Locate the cell with the specified text and output its (x, y) center coordinate. 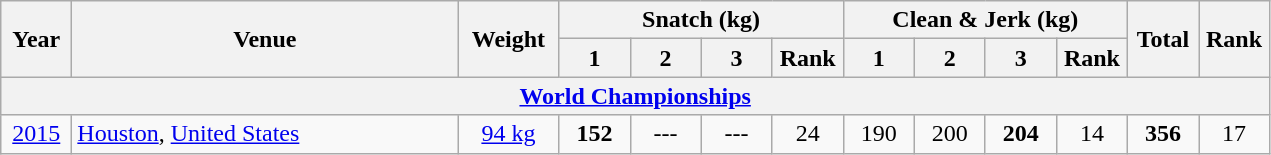
204 (1020, 134)
World Championships (636, 96)
24 (808, 134)
Venue (265, 39)
190 (878, 134)
Weight (508, 39)
Houston, United States (265, 134)
Total (1162, 39)
Clean & Jerk (kg) (985, 20)
Year (36, 39)
14 (1092, 134)
Snatch (kg) (701, 20)
94 kg (508, 134)
2015 (36, 134)
200 (950, 134)
152 (594, 134)
356 (1162, 134)
17 (1234, 134)
